From the cell containing the given text, extract its center point as (x, y) coordinate. 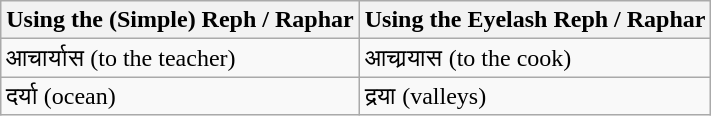
आचार्यास (to the teacher) (180, 58)
Using the (Simple) Reph / Raphar (180, 20)
दर्या (ocean) (180, 96)
आचार्‍यास (to the cook) (535, 58)
दर्‍या (valleys) (535, 96)
Using the Eyelash Reph / Raphar (535, 20)
